Pinpoint the cell where the given text exists, returning its [X, Y] midpoint coordinate. 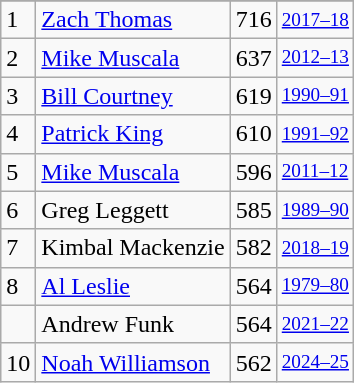
716 [254, 20]
610 [254, 134]
Andrew Funk [133, 324]
6 [18, 210]
1990–91 [315, 96]
2 [18, 58]
562 [254, 362]
1 [18, 20]
Patrick King [133, 134]
637 [254, 58]
Bill Courtney [133, 96]
585 [254, 210]
1979–80 [315, 286]
2024–25 [315, 362]
Al Leslie [133, 286]
Kimbal Mackenzie [133, 248]
1989–90 [315, 210]
7 [18, 248]
8 [18, 286]
2018–19 [315, 248]
2017–18 [315, 20]
Greg Leggett [133, 210]
619 [254, 96]
596 [254, 172]
Zach Thomas [133, 20]
582 [254, 248]
3 [18, 96]
4 [18, 134]
2021–22 [315, 324]
1991–92 [315, 134]
10 [18, 362]
2011–12 [315, 172]
2012–13 [315, 58]
5 [18, 172]
Noah Williamson [133, 362]
